For the text-containing cell, return its midpoint in (x, y) coordinate format. 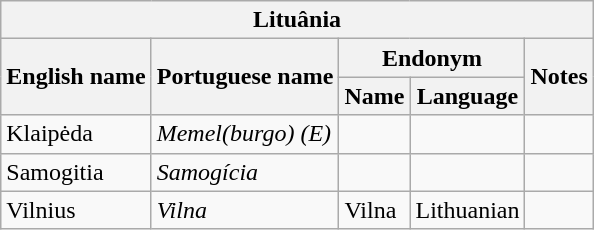
Vilnius (76, 210)
English name (76, 77)
Samogícia (245, 172)
Portuguese name (245, 77)
Name (374, 96)
Klaipėda (76, 134)
Lituânia (298, 20)
Memel(burgo) (E) (245, 134)
Lithuanian (468, 210)
Language (468, 96)
Endonym (432, 58)
Samogitia (76, 172)
Notes (559, 77)
